From the cell containing the given text, extract its center point as [x, y] coordinate. 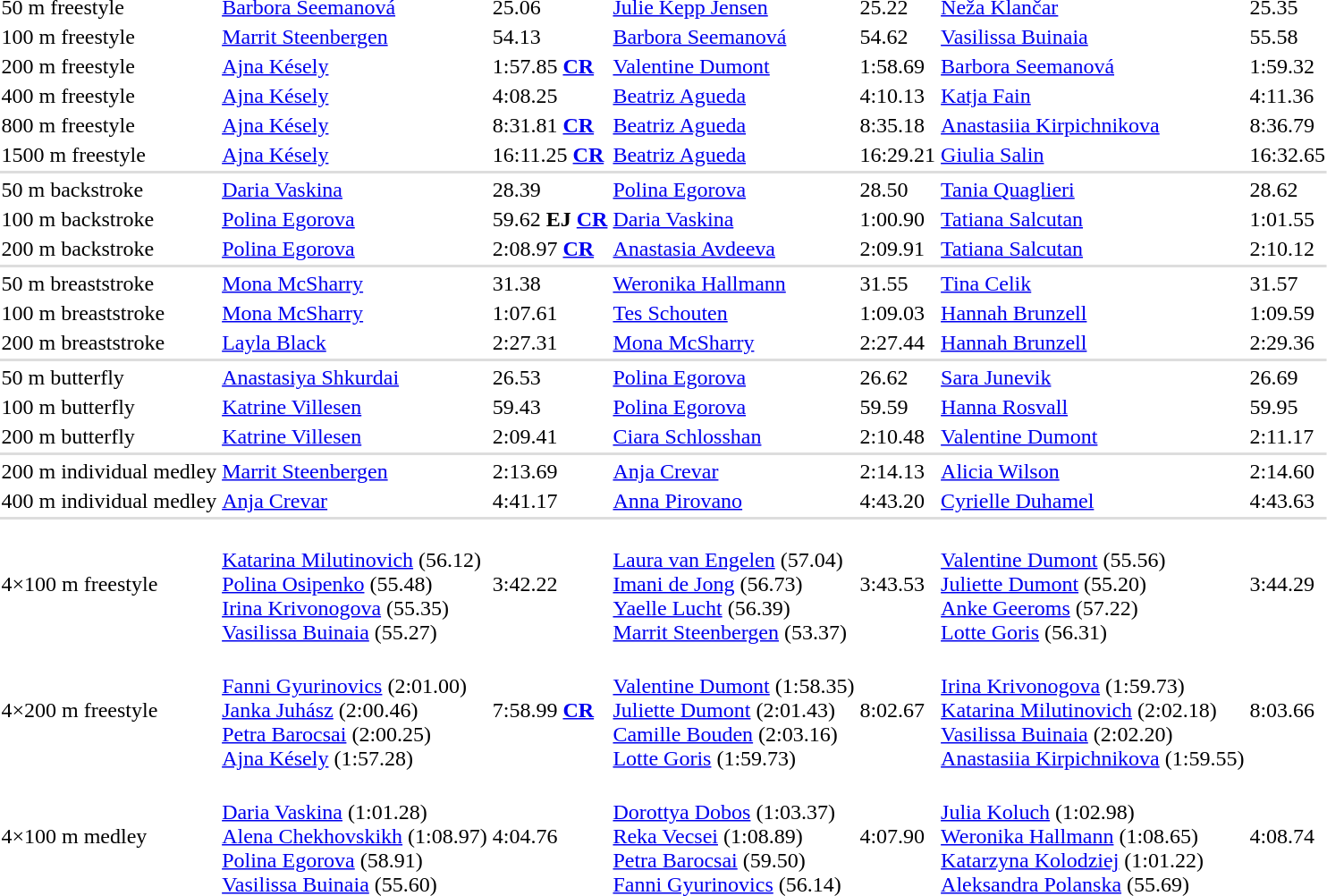
1:07.61 [550, 313]
1:09.59 [1288, 313]
4:41.17 [550, 501]
200 m freestyle [109, 66]
2:09.91 [898, 249]
28.62 [1288, 190]
16:11.25 CR [550, 155]
4×100 m freestyle [109, 584]
Giulia Salin [1093, 155]
Ciara Schlosshan [733, 436]
8:35.18 [898, 125]
2:14.60 [1288, 471]
2:29.36 [1288, 342]
2:09.41 [550, 436]
100 m butterfly [109, 407]
31.57 [1288, 283]
4×200 m freestyle [109, 710]
Katja Fain [1093, 96]
1:09.03 [898, 313]
Irina Krivonogova (1:59.73)Katarina Milutinovich (2:02.18)Vasilissa Buinaia (2:02.20)Anastasiia Kirpichnikova (1:59.55) [1093, 710]
59.95 [1288, 407]
2:27.44 [898, 342]
16:29.21 [898, 155]
3:43.53 [898, 584]
200 m backstroke [109, 249]
59.59 [898, 407]
1:58.69 [898, 66]
Katarina Milutinovich (56.12)Polina Osipenko (55.48)Irina Krivonogova (55.35)Vasilissa Buinaia (55.27) [355, 584]
1500 m freestyle [109, 155]
100 m backstroke [109, 219]
26.69 [1288, 377]
26.62 [898, 377]
31.38 [550, 283]
Anastasiia Kirpichnikova [1093, 125]
2:10.48 [898, 436]
28.39 [550, 190]
3:42.22 [550, 584]
200 m breaststroke [109, 342]
2:13.69 [550, 471]
31.55 [898, 283]
Laura van Engelen (57.04)Imani de Jong (56.73)Yaelle Lucht (56.39)Marrit Steenbergen (53.37) [733, 584]
2:10.12 [1288, 249]
100 m breaststroke [109, 313]
8:03.66 [1288, 710]
200 m butterfly [109, 436]
4:11.36 [1288, 96]
Alicia Wilson [1093, 471]
1:59.32 [1288, 66]
55.58 [1288, 37]
54.62 [898, 37]
Hanna Rosvall [1093, 407]
2:14.13 [898, 471]
Vasilissa Buinaia [1093, 37]
Fanni Gyurinovics (2:01.00)Janka Juhász (2:00.46)Petra Barocsai (2:00.25)Ajna Késely (1:57.28) [355, 710]
2:11.17 [1288, 436]
Tina Celik [1093, 283]
8:31.81 CR [550, 125]
59.62 EJ CR [550, 219]
Valentine Dumont (1:58.35)Juliette Dumont (2:01.43)Camille Bouden (2:03.16)Lotte Goris (1:59.73) [733, 710]
4:43.63 [1288, 501]
50 m backstroke [109, 190]
Weronika Hallmann [733, 283]
4:43.20 [898, 501]
1:01.55 [1288, 219]
16:32.65 [1288, 155]
3:44.29 [1288, 584]
50 m butterfly [109, 377]
Valentine Dumont (55.56)Juliette Dumont (55.20)Anke Geeroms (57.22)Lotte Goris (56.31) [1093, 584]
200 m individual medley [109, 471]
Anastasia Avdeeva [733, 249]
4:10.13 [898, 96]
Anastasiya Shkurdai [355, 377]
Anna Pirovano [733, 501]
59.43 [550, 407]
1:00.90 [898, 219]
2:08.97 CR [550, 249]
Layla Black [355, 342]
400 m freestyle [109, 96]
2:27.31 [550, 342]
400 m individual medley [109, 501]
50 m breaststroke [109, 283]
26.53 [550, 377]
1:57.85 CR [550, 66]
8:36.79 [1288, 125]
Tania Quaglieri [1093, 190]
54.13 [550, 37]
4:08.25 [550, 96]
800 m freestyle [109, 125]
Cyrielle Duhamel [1093, 501]
28.50 [898, 190]
Tes Schouten [733, 313]
7:58.99 CR [550, 710]
Sara Junevik [1093, 377]
100 m freestyle [109, 37]
8:02.67 [898, 710]
